Identify which cell holds the provided text, then report its [X, Y] central coordinate. 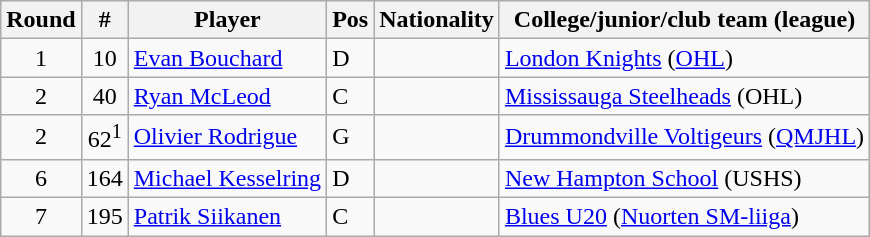
621 [104, 138]
Ryan McLeod [227, 96]
G [350, 138]
New Hampton School (USHS) [684, 178]
195 [104, 217]
7 [41, 217]
Mississauga Steelheads (OHL) [684, 96]
164 [104, 178]
Blues U20 (Nuorten SM-liiga) [684, 217]
# [104, 20]
40 [104, 96]
6 [41, 178]
Player [227, 20]
Olivier Rodrigue [227, 138]
Nationality [437, 20]
Drummondville Voltigeurs (QMJHL) [684, 138]
Evan Bouchard [227, 58]
Round [41, 20]
College/junior/club team (league) [684, 20]
Pos [350, 20]
Michael Kesselring [227, 178]
London Knights (OHL) [684, 58]
10 [104, 58]
1 [41, 58]
Patrik Siikanen [227, 217]
